Pinpoint the cell where the given text exists, returning its [x, y] midpoint coordinate. 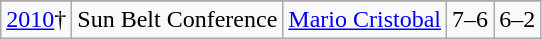
2010† [36, 20]
7–6 [470, 20]
Mario Cristobal [365, 20]
6–2 [518, 20]
Sun Belt Conference [178, 20]
